For the text-containing cell, return its midpoint in [x, y] coordinate format. 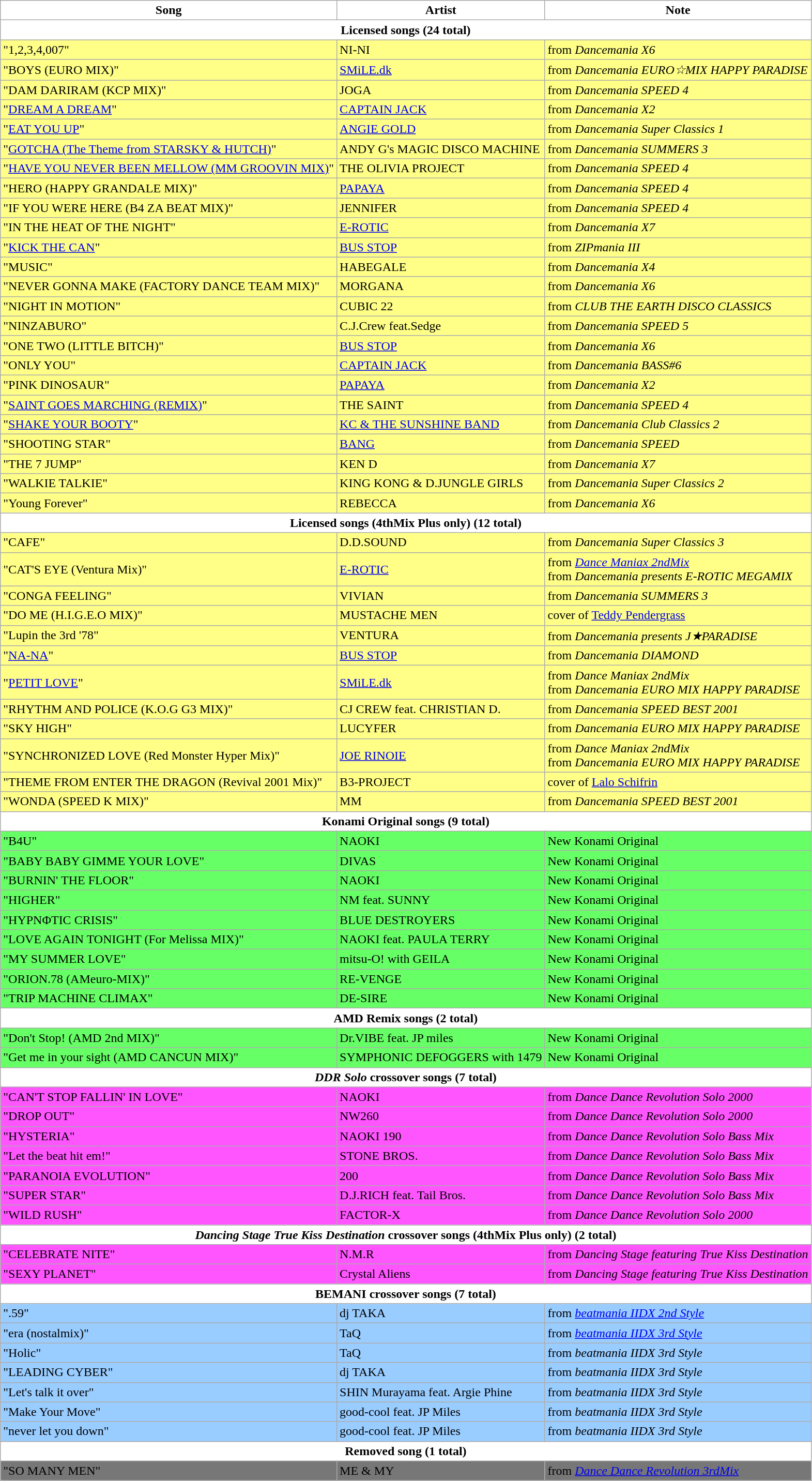
"HAVE YOU NEVER BEEN MELLOW (MM GROOVIN MIX)" [168, 169]
"BABY BABY GIMME YOUR LOVE" [168, 860]
"NA-NA" [168, 656]
"DROP OUT" [168, 1116]
from Dancemania X4 [678, 267]
NI-NI [441, 50]
"CONGA FEELING" [168, 596]
SYMPHONIC DEFOGGERS with 1479 [441, 1057]
"SUPER STAR" [168, 1195]
Song [168, 10]
"CAFE" [168, 542]
"SHOOTING STAR" [168, 444]
RE-VENGE [441, 979]
MORGANA [441, 286]
CUBIC 22 [441, 306]
"BOYS (EURO MIX)" [168, 70]
"TRIP MACHINE CLIMAX" [168, 999]
AMD Remix songs (2 total) [406, 1018]
"SEXY PLANET" [168, 1274]
"KICK THE CAN" [168, 247]
"BURNIN' THE FLOOR" [168, 880]
"Make Your Move" [168, 1412]
VENTURA [441, 636]
"PETIT LOVE" [168, 683]
"SAINT GOES MARCHING (REMIX)" [168, 405]
"NEVER GONNA MAKE (FACTORY DANCE TEAM MIX)" [168, 286]
NAOKI 190 [441, 1136]
"Lupin the 3rd '78" [168, 636]
from Dance Maniax 2ndMixfrom Dancemania presents E-ROTIC MEGAMIX [678, 569]
KEN D [441, 464]
"EAT YOU UP" [168, 129]
DE-SIRE [441, 999]
from Dancemania EURO MIX HAPPY PARADISE [678, 729]
LUCYFER [441, 729]
"CAT'S EYE (Ventura Mix)" [168, 569]
NM feat. SUNNY [441, 900]
from Dancemania Club Classics 2 [678, 425]
"HYSTERIA" [168, 1136]
"PARANOIA EVOLUTION" [168, 1175]
B3-PROJECT [441, 782]
Konami Original songs (9 total) [406, 821]
"NINZABURO" [168, 326]
CJ CREW feat. CHRISTIAN D. [441, 709]
cover of Teddy Pendergrass [678, 615]
"SHAKE YOUR BOOTY" [168, 425]
"PINK DINOSAUR" [168, 385]
THE SAINT [441, 405]
"DAM DARIRAM (KCP MIX)" [168, 89]
"ONLY YOU" [168, 365]
FACTOR-X [441, 1215]
DIVAS [441, 860]
Artist [441, 10]
C.J.Crew feat.Sedge [441, 326]
"LEADING CYBER" [168, 1372]
"Let the beat hit em!" [168, 1156]
NW260 [441, 1116]
ME & MY [441, 1471]
ANGIE GOLD [441, 129]
KC & THE SUNSHINE BAND [441, 425]
"MY SUMMER LOVE" [168, 959]
MUSTACHE MEN [441, 615]
THE OLIVIA PROJECT [441, 169]
from Dance Dance Revolution 3rdMix [678, 1471]
"Holic" [168, 1353]
"HERO (HAPPY GRANDALE MIX)" [168, 188]
"ORION.78 (AMeuro-MIX)" [168, 979]
JOGA [441, 89]
from beatmania IIDX 2nd Style [678, 1313]
JENNIFER [441, 208]
"THE 7 JUMP" [168, 464]
"era (nostalmix)" [168, 1333]
"WILD RUSH" [168, 1215]
from ZIPmania III [678, 247]
cover of Lalo Schifrin [678, 782]
"HYPNΦTIC CRISIS" [168, 920]
".59" [168, 1313]
from Dancemania BASS#6 [678, 365]
"NIGHT IN MOTION" [168, 306]
"Don't Stop! (AMD 2nd MIX)" [168, 1038]
NAOKI feat. PAULA TERRY [441, 940]
"1,2,3,4,007" [168, 50]
Dancing Stage True Kiss Destination crossover songs (4thMix Plus only) (2 total) [406, 1234]
Licensed songs (4thMix Plus only) (12 total) [406, 523]
Removed song (1 total) [406, 1451]
Licensed songs (24 total) [406, 30]
"DREAM A DREAM" [168, 110]
"HIGHER" [168, 900]
from Dancemania Super Classics 1 [678, 129]
ANDY G's MAGIC DISCO MACHINE [441, 149]
JOE RINOIE [441, 755]
"SO MANY MEN" [168, 1471]
"RHYTHM AND POLICE (K.O.G G3 MIX)" [168, 709]
N.M.R [441, 1255]
DDR Solo crossover songs (7 total) [406, 1077]
"IN THE HEAT OF THE NIGHT" [168, 228]
"MUSIC" [168, 267]
"Young Forever" [168, 503]
"ONE TWO (LITTLE BITCH)" [168, 345]
"Get me in your sight (AMD CANCUN MIX)" [168, 1057]
"never let you down" [168, 1431]
from Dancemania SPEED 5 [678, 326]
from Dancemania DIAMOND [678, 656]
BLUE DESTROYERS [441, 920]
D.D.SOUND [441, 542]
"WALKIE TALKIE" [168, 483]
VIVIAN [441, 596]
D.J.RICH feat. Tail Bros. [441, 1195]
BEMANI crossover songs (7 total) [406, 1294]
KING KONG & D.JUNGLE GIRLS [441, 483]
from Dancemania SPEED [678, 444]
"DO ME (H.I.G.E.O MIX)" [168, 615]
"Let's talk it over" [168, 1392]
"WONDA (SPEED K MIX)" [168, 802]
"LOVE AGAIN TONIGHT (For Melissa MIX)" [168, 940]
STONE BROS. [441, 1156]
from Dancemania presents J★PARADISE [678, 636]
from CLUB THE EARTH DISCO CLASSICS [678, 306]
"SKY HIGH" [168, 729]
from Dancemania EURO☆MIX HAPPY PARADISE [678, 70]
"B4U" [168, 841]
HABEGALE [441, 267]
"CAN'T STOP FALLIN' IN LOVE" [168, 1097]
200 [441, 1175]
"IF YOU WERE HERE (B4 ZA BEAT MIX)" [168, 208]
MM [441, 802]
Crystal Aliens [441, 1274]
from Dancemania Super Classics 3 [678, 542]
BANG [441, 444]
SHIN Murayama feat. Argie Phine [441, 1392]
from Dancemania Super Classics 2 [678, 483]
"SYNCHRONIZED LOVE (Red Monster Hyper Mix)" [168, 755]
REBECCA [441, 503]
mitsu-O! with GEILA [441, 959]
"GOTCHA (The Theme from STARSKY & HUTCH)" [168, 149]
Dr.VIBE feat. JP miles [441, 1038]
"THEME FROM ENTER THE DRAGON (Revival 2001 Mix)" [168, 782]
"CELEBRATE NITE" [168, 1255]
Note [678, 10]
